Determine the [X, Y] coordinate at the center of the cell enclosing the given text.  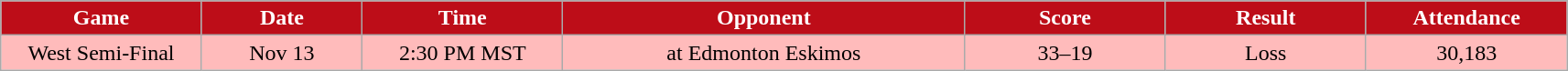
Attendance [1466, 18]
Date [282, 18]
33–19 [1065, 53]
at Edmonton Eskimos [763, 53]
West Semi-Final [101, 53]
Game [101, 18]
Loss [1265, 53]
2:30 PM MST [463, 53]
Score [1065, 18]
Opponent [763, 18]
30,183 [1466, 53]
Nov 13 [282, 53]
Time [463, 18]
Result [1265, 18]
